Output the (x, y) coordinate of the center of the cell containing the given text.  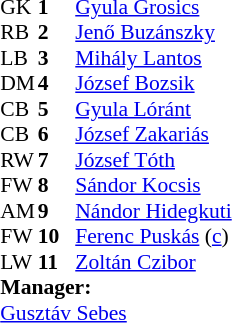
3 (57, 58)
11 (57, 262)
József Zakariás (153, 135)
Zoltán Czibor (153, 262)
10 (57, 237)
Mihály Lantos (153, 58)
Sándor Kocsis (153, 185)
7 (57, 160)
4 (57, 83)
LB (19, 58)
Manager: (116, 287)
Jenő Buzánszky (153, 33)
2 (57, 33)
LW (19, 262)
Nándor Hidegkuti (153, 211)
AM (19, 211)
Gyula Lóránt (153, 109)
Ferenc Puskás (c) (153, 237)
6 (57, 135)
RW (19, 160)
9 (57, 211)
RB (19, 33)
8 (57, 185)
5 (57, 109)
DM (19, 83)
József Tóth (153, 160)
József Bozsik (153, 83)
